From the cell containing the given text, extract its center point as [x, y] coordinate. 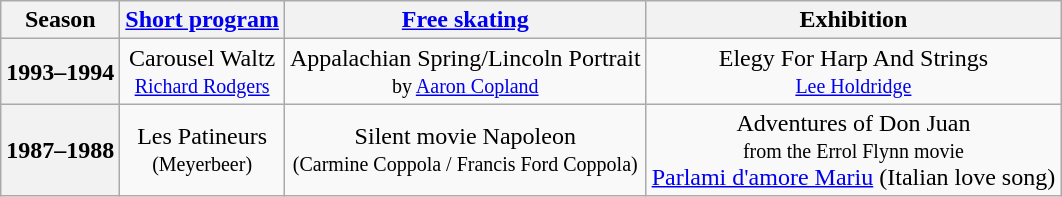
Silent movie Napoleon (Carmine Coppola / Francis Ford Coppola) [465, 150]
Elegy For Harp And StringsLee Holdridge [854, 72]
Carousel WaltzRichard Rodgers [202, 72]
1987–1988 [60, 150]
Short program [202, 20]
Free skating [465, 20]
Exhibition [854, 20]
1993–1994 [60, 72]
Adventures of Don Juan from the Errol Flynn movie Parlami d'amore Mariu (Italian love song) [854, 150]
Season [60, 20]
Les Patineurs (Meyerbeer) [202, 150]
Appalachian Spring/Lincoln Portrait by Aaron Copland [465, 72]
